From the cell containing the given text, extract its center point as (x, y) coordinate. 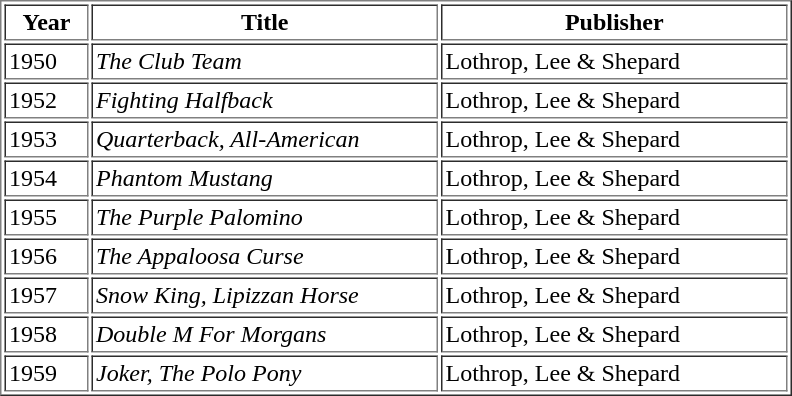
Snow King, Lipizzan Horse (265, 296)
1956 (46, 256)
The Appaloosa Curse (265, 256)
Phantom Mustang (265, 178)
Double M For Morgans (265, 334)
1950 (46, 62)
The Club Team (265, 62)
Year (46, 22)
Publisher (614, 22)
1959 (46, 374)
1958 (46, 334)
1953 (46, 140)
1955 (46, 218)
The Purple Palomino (265, 218)
1954 (46, 178)
1957 (46, 296)
1952 (46, 100)
Title (265, 22)
Fighting Halfback (265, 100)
Joker, The Polo Pony (265, 374)
Quarterback, All-American (265, 140)
